Identify which cell holds the provided text, then report its (X, Y) central coordinate. 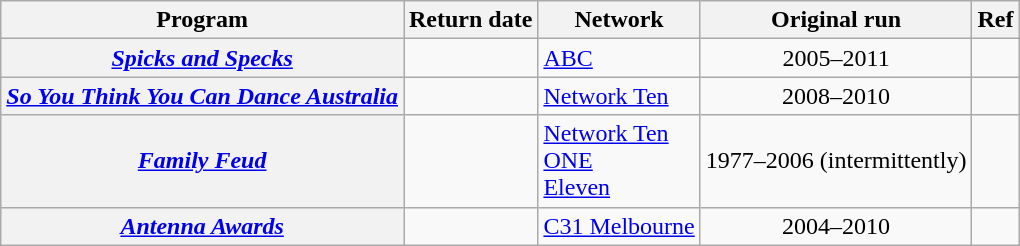
2005–2011 (836, 58)
Spicks and Specks (202, 58)
1977–2006 (intermittently) (836, 161)
Family Feud (202, 161)
Antenna Awards (202, 226)
ABC (619, 58)
2004–2010 (836, 226)
Ref (996, 20)
Program (202, 20)
So You Think You Can Dance Australia (202, 96)
Network TenONEEleven (619, 161)
Network (619, 20)
Network Ten (619, 96)
C31 Melbourne (619, 226)
Original run (836, 20)
2008–2010 (836, 96)
Return date (471, 20)
